Scan for the cell matching the given text and deliver its [x, y] coordinate at center. 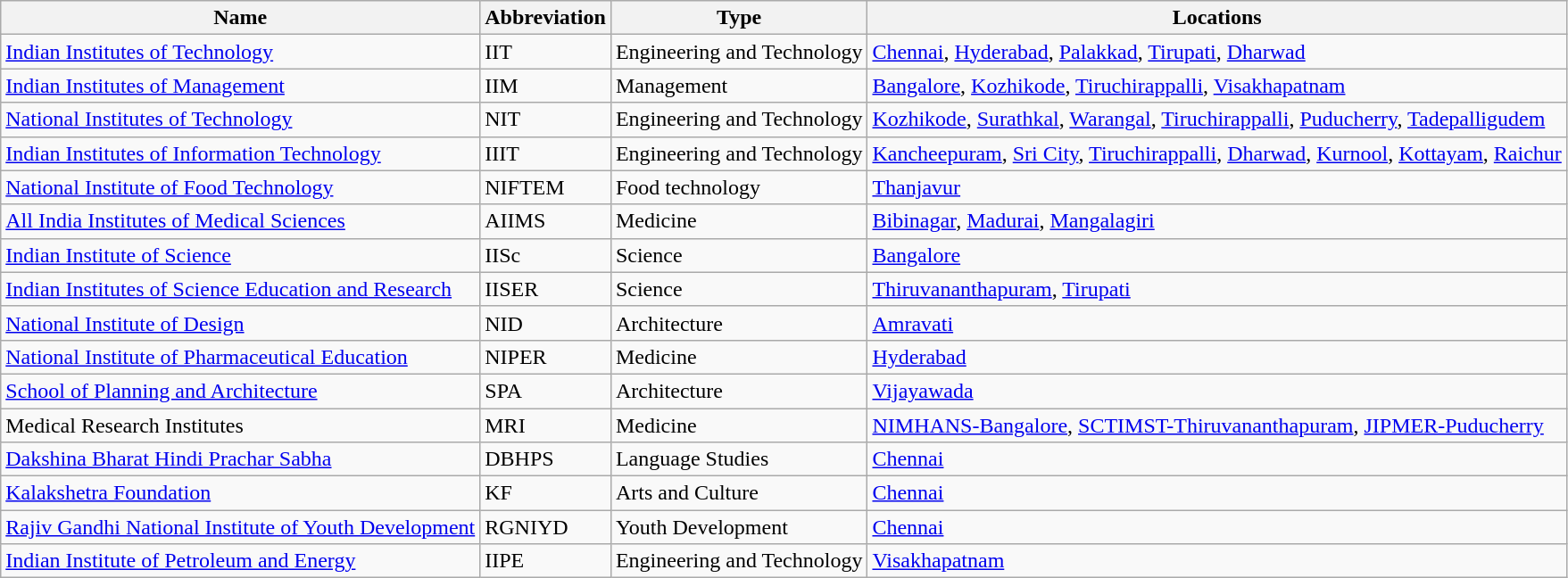
Dakshina Bharat Hindi Prachar Sabha [241, 459]
Indian Institute of Petroleum and Energy [241, 561]
National Institute of Food Technology [241, 187]
Rajiv Gandhi National Institute of Youth Development [241, 527]
Arts and Culture [739, 493]
Visakhapatnam [1217, 561]
Management [739, 86]
Amravati [1217, 323]
AIIMS [546, 221]
Food technology [739, 187]
Abbreviation [546, 18]
RGNIYD [546, 527]
National Institutes of Technology [241, 120]
Indian Institute of Science [241, 255]
Indian Institutes of Management [241, 86]
NIFTEM [546, 187]
IIPE [546, 561]
KF [546, 493]
NID [546, 323]
Locations [1217, 18]
Medical Research Institutes [241, 425]
DBHPS [546, 459]
Kalakshetra Foundation [241, 493]
IISc [546, 255]
Thanjavur [1217, 187]
Indian Institutes of Science Education and Research [241, 289]
Kancheepuram, Sri City, Tiruchirappalli, Dharwad, Kurnool, Kottayam, Raichur [1217, 153]
IIM [546, 86]
National Institute of Design [241, 323]
National Institute of Pharmaceutical Education [241, 357]
Hyderabad [1217, 357]
Bibinagar, Madurai, Mangalagiri [1217, 221]
Bangalore [1217, 255]
Indian Institutes of Information Technology [241, 153]
Language Studies [739, 459]
School of Planning and Architecture [241, 391]
Kozhikode, Surathkal, Warangal, Tiruchirappalli, Puducherry, Tadepalligudem [1217, 120]
Youth Development [739, 527]
IIT [546, 52]
Name [241, 18]
All India Institutes of Medical Sciences [241, 221]
Bangalore, Kozhikode, Tiruchirappalli, Visakhapatnam [1217, 86]
Thiruvananthapuram, Tirupati [1217, 289]
Indian Institutes of Technology [241, 52]
Vijayawada [1217, 391]
Type [739, 18]
SPA [546, 391]
NIMHANS-Bangalore, SCTIMST-Thiruvananthapuram, JIPMER-Puducherry [1217, 425]
Chennai, Hyderabad, Palakkad, Tirupati, Dharwad [1217, 52]
IIIT [546, 153]
MRI [546, 425]
NIPER [546, 357]
NIT [546, 120]
IISER [546, 289]
